For the text-containing cell, return its midpoint in (x, y) coordinate format. 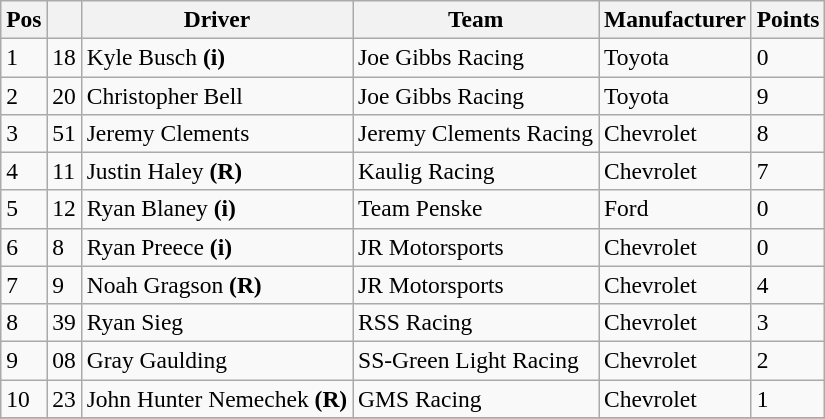
John Hunter Nemechek (R) (216, 398)
Points (788, 19)
Kyle Busch (i) (216, 57)
Ryan Sieg (216, 322)
Noah Gragson (R) (216, 285)
Pos (24, 19)
12 (64, 209)
10 (24, 398)
RSS Racing (476, 322)
Justin Haley (R) (216, 171)
5 (24, 209)
Jeremy Clements (216, 133)
Ford (676, 209)
Driver (216, 19)
Manufacturer (676, 19)
08 (64, 360)
51 (64, 133)
11 (64, 171)
Team Penske (476, 209)
Team (476, 19)
Ryan Preece (i) (216, 247)
18 (64, 57)
39 (64, 322)
Christopher Bell (216, 95)
Ryan Blaney (i) (216, 209)
23 (64, 398)
Gray Gaulding (216, 360)
SS-Green Light Racing (476, 360)
Kaulig Racing (476, 171)
Jeremy Clements Racing (476, 133)
6 (24, 247)
20 (64, 95)
GMS Racing (476, 398)
